Provide the [X, Y] coordinate of the cell's center where the given text is located.  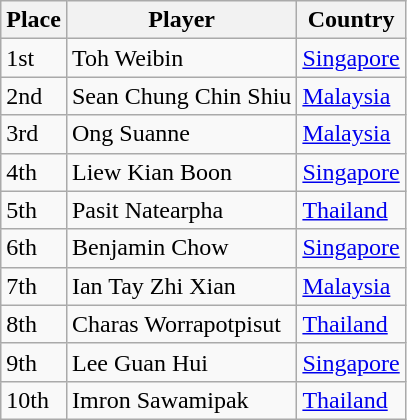
Benjamin Chow [181, 248]
8th [34, 324]
Country [351, 20]
Ong Suanne [181, 134]
Player [181, 20]
1st [34, 58]
10th [34, 400]
Ian Tay Zhi Xian [181, 286]
Liew Kian Boon [181, 172]
Sean Chung Chin Shiu [181, 96]
3rd [34, 134]
6th [34, 248]
Toh Weibin [181, 58]
9th [34, 362]
Pasit Natearpha [181, 210]
7th [34, 286]
5th [34, 210]
2nd [34, 96]
Place [34, 20]
Charas Worrapotpisut [181, 324]
4th [34, 172]
Imron Sawamipak [181, 400]
Lee Guan Hui [181, 362]
